Provide the [x, y] coordinate of the cell's center where the given text is located.  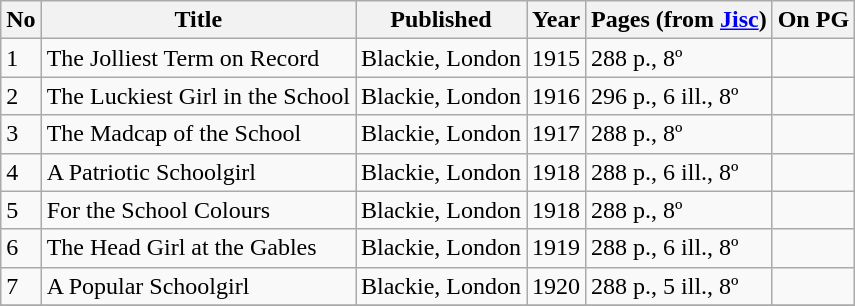
1 [21, 58]
The Head Girl at the Gables [198, 248]
Title [198, 20]
1919 [556, 248]
The Madcap of the School [198, 134]
1915 [556, 58]
288 p., 5 ill., 8º [680, 286]
For the School Colours [198, 210]
4 [21, 172]
1917 [556, 134]
296 p., 6 ill., 8º [680, 96]
Published [442, 20]
1920 [556, 286]
Year [556, 20]
The Luckiest Girl in the School [198, 96]
No [21, 20]
2 [21, 96]
A Patriotic Schoolgirl [198, 172]
3 [21, 134]
The Jolliest Term on Record [198, 58]
A Popular Schoolgirl [198, 286]
1916 [556, 96]
6 [21, 248]
Pages (from Jisc) [680, 20]
On PG [813, 20]
7 [21, 286]
5 [21, 210]
